For the text-containing cell, return its midpoint in (X, Y) coordinate format. 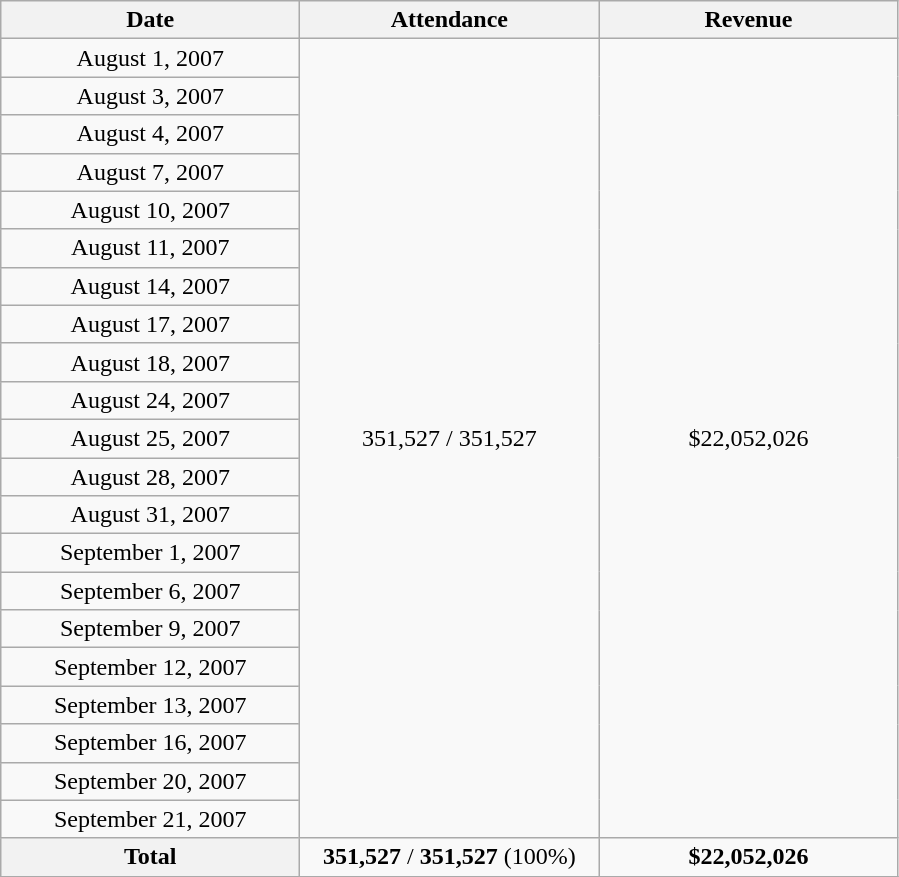
August 31, 2007 (150, 515)
September 6, 2007 (150, 591)
Total (150, 857)
August 25, 2007 (150, 438)
August 10, 2007 (150, 210)
September 16, 2007 (150, 743)
August 7, 2007 (150, 172)
September 1, 2007 (150, 553)
September 12, 2007 (150, 667)
August 14, 2007 (150, 286)
August 18, 2007 (150, 362)
August 17, 2007 (150, 324)
September 9, 2007 (150, 629)
August 28, 2007 (150, 477)
Revenue (748, 20)
September 13, 2007 (150, 705)
351,527 / 351,527 (450, 438)
September 20, 2007 (150, 781)
351,527 / 351,527 (100%) (450, 857)
Attendance (450, 20)
August 3, 2007 (150, 96)
August 24, 2007 (150, 400)
August 4, 2007 (150, 134)
August 11, 2007 (150, 248)
September 21, 2007 (150, 819)
Date (150, 20)
August 1, 2007 (150, 58)
